Pinpoint the cell where the given text exists, returning its [x, y] midpoint coordinate. 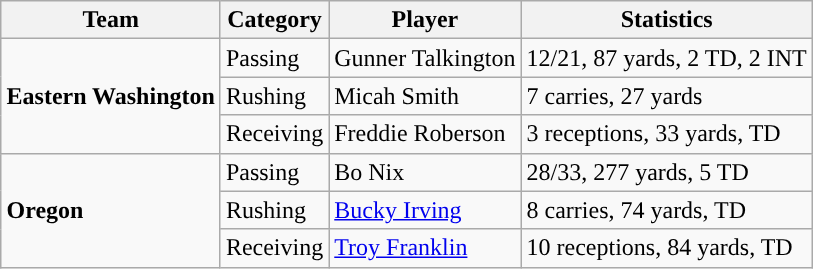
Bucky Irving [425, 210]
Oregon [110, 210]
Team [110, 20]
3 receptions, 33 yards, TD [666, 134]
10 receptions, 84 yards, TD [666, 248]
Bo Nix [425, 172]
Gunner Talkington [425, 58]
Troy Franklin [425, 248]
7 carries, 27 yards [666, 96]
Freddie Roberson [425, 134]
8 carries, 74 yards, TD [666, 210]
Eastern Washington [110, 96]
Statistics [666, 20]
Player [425, 20]
28/33, 277 yards, 5 TD [666, 172]
Micah Smith [425, 96]
Category [274, 20]
12/21, 87 yards, 2 TD, 2 INT [666, 58]
